From the cell containing the given text, extract its center point as [x, y] coordinate. 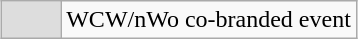
WCW/nWo co-branded event [209, 20]
